Return the [X, Y] coordinate for the center point of the cell that contains the specified text.  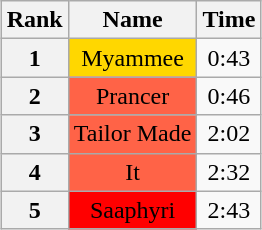
2:02 [229, 134]
It [132, 172]
0:46 [229, 96]
2:32 [229, 172]
1 [34, 58]
2:43 [229, 210]
Name [132, 20]
Myammee [132, 58]
2 [34, 96]
3 [34, 134]
Rank [34, 20]
5 [34, 210]
Tailor Made [132, 134]
Time [229, 20]
Saaphyri [132, 210]
4 [34, 172]
0:43 [229, 58]
Prancer [132, 96]
